From the cell containing the given text, extract its center point as [x, y] coordinate. 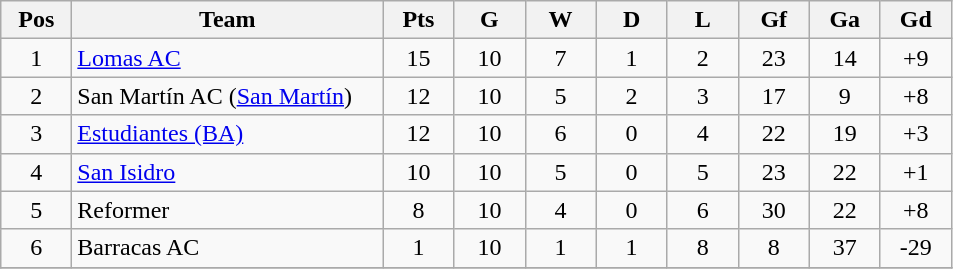
W [560, 20]
17 [774, 96]
Lomas AC [228, 58]
L [702, 20]
Pos [36, 20]
-29 [916, 248]
15 [418, 58]
Team [228, 20]
Estudiantes (BA) [228, 134]
+9 [916, 58]
30 [774, 210]
San Martín AC (San Martín) [228, 96]
19 [844, 134]
Pts [418, 20]
D [632, 20]
+1 [916, 172]
Reformer [228, 210]
14 [844, 58]
+3 [916, 134]
7 [560, 58]
37 [844, 248]
Gd [916, 20]
G [490, 20]
Gf [774, 20]
Barracas AC [228, 248]
Ga [844, 20]
San Isidro [228, 172]
9 [844, 96]
